Search for the cell housing the specified text and yield its [x, y] center coordinate. 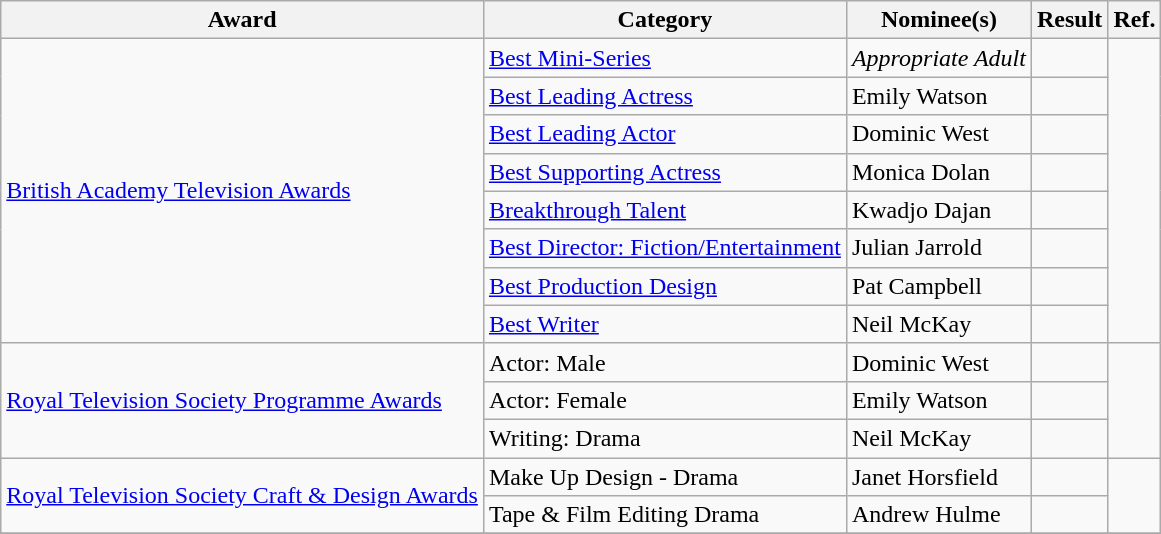
Best Leading Actress [664, 96]
Award [242, 20]
Royal Television Society Programme Awards [242, 400]
Ref. [1134, 20]
Janet Horsfield [938, 477]
Tape & Film Editing Drama [664, 515]
Nominee(s) [938, 20]
Breakthrough Talent [664, 210]
Best Supporting Actress [664, 172]
Best Director: Fiction/Entertainment [664, 248]
Royal Television Society Craft & Design Awards [242, 496]
Appropriate Adult [938, 58]
Pat Campbell [938, 286]
Make Up Design - Drama [664, 477]
Category [664, 20]
Best Writer [664, 324]
British Academy Television Awards [242, 191]
Actor: Female [664, 400]
Julian Jarrold [938, 248]
Best Leading Actor [664, 134]
Actor: Male [664, 362]
Andrew Hulme [938, 515]
Best Production Design [664, 286]
Monica Dolan [938, 172]
Writing: Drama [664, 438]
Best Mini-Series [664, 58]
Kwadjo Dajan [938, 210]
Result [1069, 20]
